Scan for the cell matching the given text and deliver its [x, y] coordinate at center. 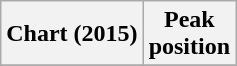
Peakposition [189, 34]
Chart (2015) [72, 34]
